Return the [x, y] coordinate for the center point of the cell that contains the specified text.  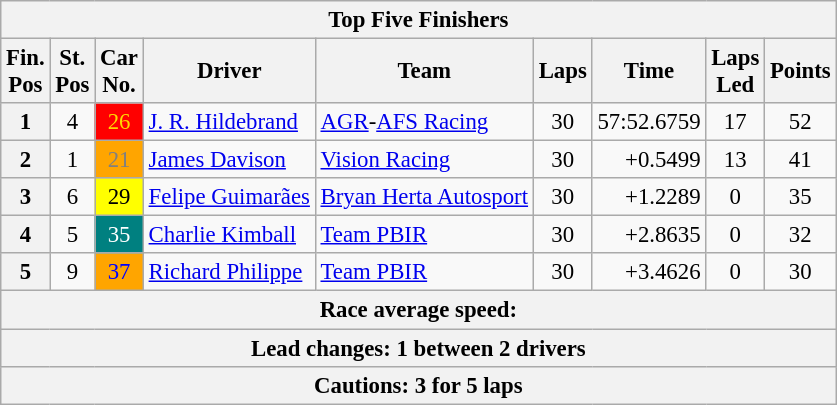
26 [120, 122]
9 [72, 273]
Bryan Herta Autosport [424, 197]
Lead changes: 1 between 2 drivers [418, 348]
+1.2289 [649, 197]
Team [424, 72]
Race average speed: [418, 310]
37 [120, 273]
Vision Racing [424, 160]
32 [800, 235]
+2.8635 [649, 235]
Driver [229, 72]
Richard Philippe [229, 273]
+3.4626 [649, 273]
2 [26, 160]
6 [72, 197]
Charlie Kimball [229, 235]
Laps [562, 72]
Points [800, 72]
LapsLed [736, 72]
Fin.Pos [26, 72]
13 [736, 160]
3 [26, 197]
+0.5499 [649, 160]
CarNo. [120, 72]
J. R. Hildebrand [229, 122]
James Davison [229, 160]
57:52.6759 [649, 122]
29 [120, 197]
Felipe Guimarães [229, 197]
Top Five Finishers [418, 20]
21 [120, 160]
St.Pos [72, 72]
AGR-AFS Racing [424, 122]
41 [800, 160]
52 [800, 122]
17 [736, 122]
Cautions: 3 for 5 laps [418, 385]
Time [649, 72]
